Pinpoint the cell where the given text exists, returning its (x, y) midpoint coordinate. 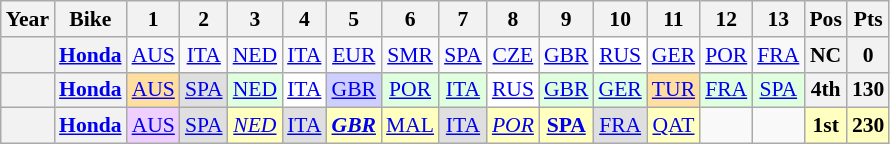
SMR (410, 55)
130 (868, 90)
11 (674, 19)
7 (463, 19)
10 (620, 19)
TUR (674, 90)
12 (726, 19)
QAT (674, 126)
0 (868, 55)
230 (868, 126)
8 (513, 19)
6 (410, 19)
2 (204, 19)
1 (154, 19)
5 (354, 19)
9 (566, 19)
4 (304, 19)
EUR (354, 55)
Pts (868, 19)
CZE (513, 55)
Pos (826, 19)
MAL (410, 126)
NC (826, 55)
Year (28, 19)
4th (826, 90)
1st (826, 126)
13 (778, 19)
3 (255, 19)
Bike (90, 19)
